Detect which cell encompasses the target text, then output its (X, Y) center coordinate. 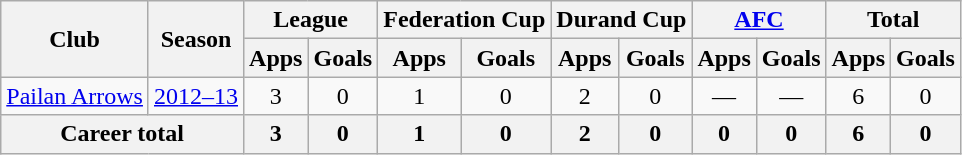
Pailan Arrows (75, 96)
Club (75, 39)
Durand Cup (622, 20)
Season (196, 39)
Total (893, 20)
Federation Cup (464, 20)
AFC (759, 20)
Career total (122, 134)
2012–13 (196, 96)
League (311, 20)
